Provide the (X, Y) coordinate of the cell's center where the given text is located.  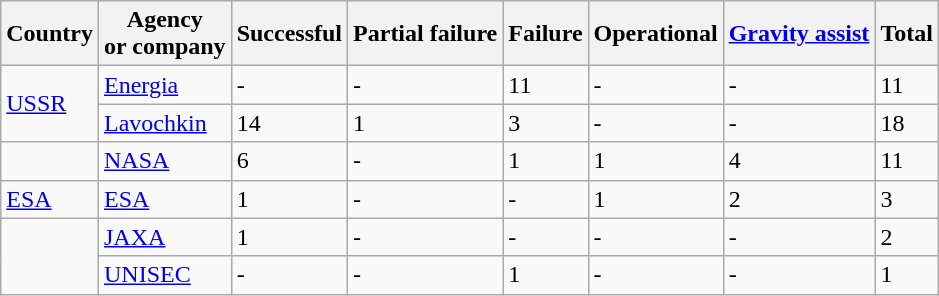
UNISEC (164, 275)
NASA (164, 161)
Failure (546, 34)
6 (289, 161)
Gravity assist (799, 34)
JAXA (164, 237)
Total (907, 34)
Energia (164, 85)
Lavochkin (164, 123)
14 (289, 123)
18 (907, 123)
Successful (289, 34)
Operational (656, 34)
Partial failure (426, 34)
USSR (50, 104)
Agencyor company (164, 34)
Country (50, 34)
4 (799, 161)
